Pinpoint the cell where the given text exists, returning its (X, Y) midpoint coordinate. 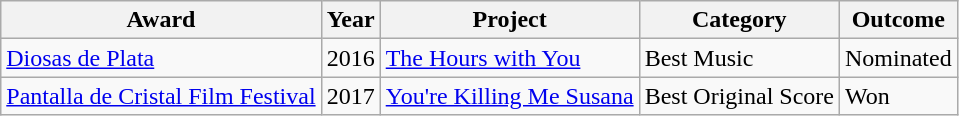
Pantalla de Cristal Film Festival (161, 96)
Diosas de Plata (161, 58)
Project (510, 20)
Best Original Score (739, 96)
Won (899, 96)
Year (350, 20)
2016 (350, 58)
Outcome (899, 20)
You're Killing Me Susana (510, 96)
2017 (350, 96)
Best Music (739, 58)
Nominated (899, 58)
Category (739, 20)
Award (161, 20)
The Hours with You (510, 58)
